Pinpoint the cell where the given text exists, returning its [x, y] midpoint coordinate. 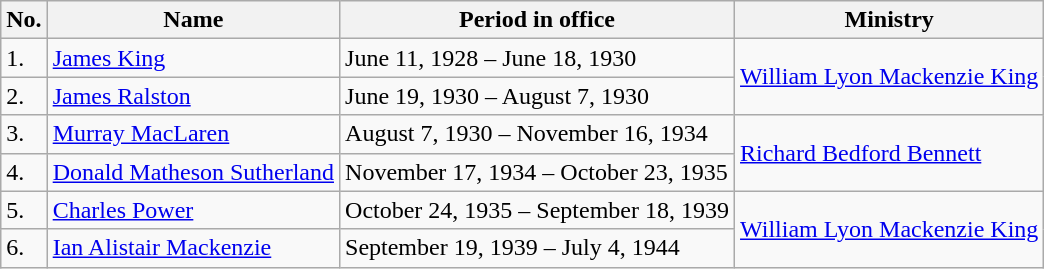
Ministry [890, 20]
No. [24, 20]
James Ralston [193, 96]
August 7, 1930 – November 16, 1934 [538, 134]
Murray MacLaren [193, 134]
2. [24, 96]
Name [193, 20]
October 24, 1935 – September 18, 1939 [538, 210]
3. [24, 134]
November 17, 1934 – October 23, 1935 [538, 172]
Donald Matheson Sutherland [193, 172]
June 11, 1928 – June 18, 1930 [538, 58]
1. [24, 58]
Period in office [538, 20]
Charles Power [193, 210]
5. [24, 210]
September 19, 1939 – July 4, 1944 [538, 248]
4. [24, 172]
James King [193, 58]
June 19, 1930 – August 7, 1930 [538, 96]
Richard Bedford Bennett [890, 153]
Ian Alistair Mackenzie [193, 248]
6. [24, 248]
